Locate the cell with the specified text and output its (X, Y) center coordinate. 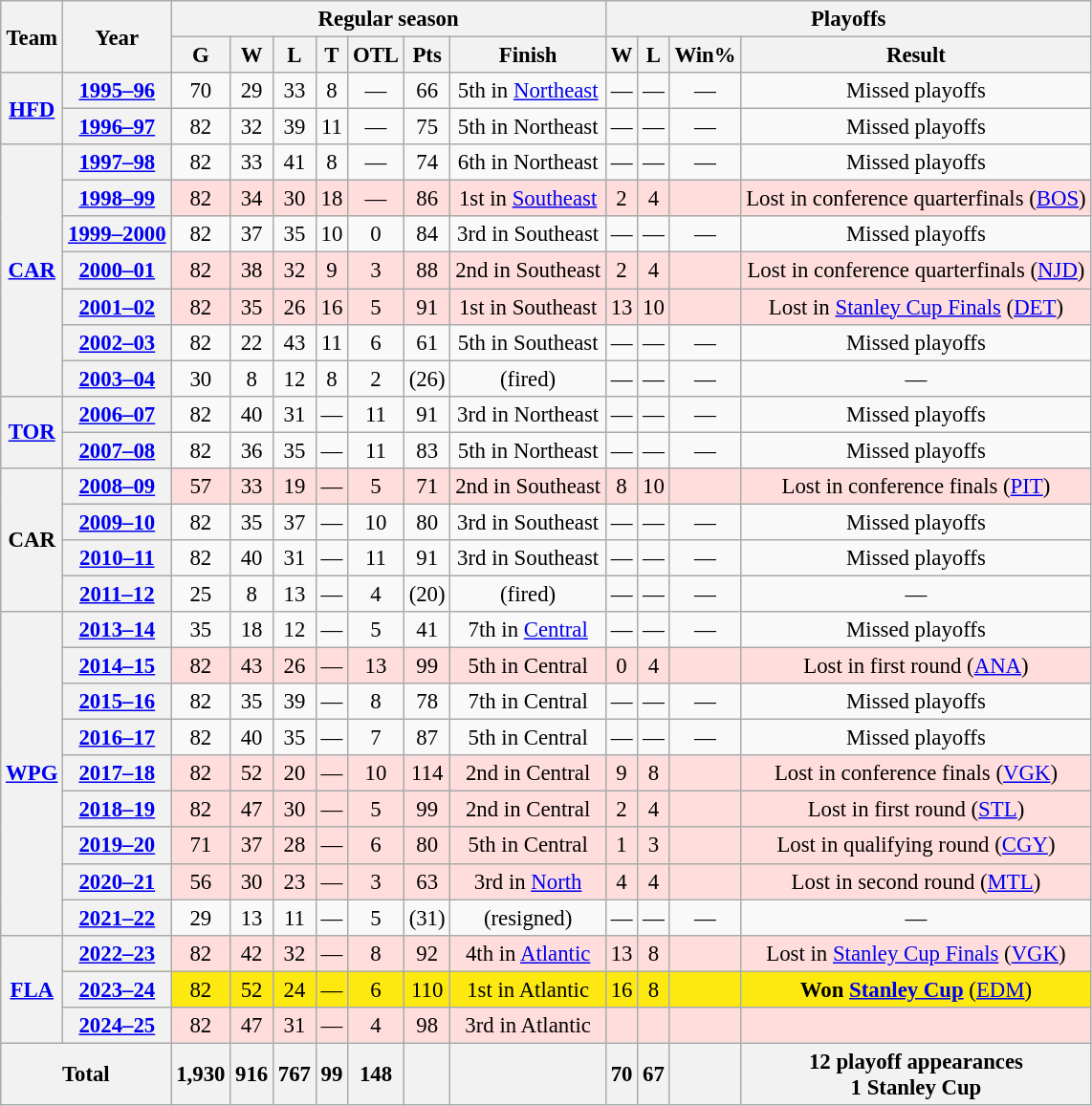
22 (252, 342)
114 (426, 773)
67 (654, 1074)
Lost in conference quarterfinals (NJD) (916, 271)
Lost in conference finals (VGK) (916, 773)
2007–08 (117, 450)
TOR (33, 432)
Win% (706, 55)
5th in Southeast (528, 342)
1st in Atlantic (528, 989)
1 (622, 846)
3rd in North (528, 881)
36 (252, 450)
23 (295, 881)
1999–2000 (117, 234)
FLA (33, 988)
57 (201, 487)
66 (426, 91)
83 (426, 450)
2008–09 (117, 487)
Lost in qualifying round (CGY) (916, 846)
3rd in Northeast (528, 414)
2017–18 (117, 773)
2021–22 (117, 918)
(31) (426, 918)
12 playoff appearances1 Stanley Cup (916, 1074)
Won Stanley Cup (EDM) (916, 989)
1997–98 (117, 163)
Team (33, 36)
20 (295, 773)
Finish (528, 55)
916 (252, 1074)
34 (252, 199)
42 (252, 953)
2009–10 (117, 522)
2011–12 (117, 594)
Lost in Stanley Cup Finals (VGK) (916, 953)
110 (426, 989)
87 (426, 738)
3rd in Atlantic (528, 1026)
1995–96 (117, 91)
2003–04 (117, 379)
2002–03 (117, 342)
1,930 (201, 1074)
Total (86, 1074)
2022–23 (117, 953)
88 (426, 271)
61 (426, 342)
2001–02 (117, 307)
HFD (33, 109)
2020–21 (117, 881)
Lost in first round (STL) (916, 810)
T (331, 55)
Lost in first round (ANA) (916, 666)
Lost in conference quarterfinals (BOS) (916, 199)
2024–25 (117, 1026)
6th in Northeast (528, 163)
(20) (426, 594)
Playoffs (848, 19)
G (201, 55)
Lost in conference finals (PIT) (916, 487)
1998–99 (117, 199)
Lost in second round (MTL) (916, 881)
2015–16 (117, 702)
19 (295, 487)
OTL (377, 55)
(resigned) (528, 918)
92 (426, 953)
2019–20 (117, 846)
75 (426, 127)
Lost in Stanley Cup Finals (DET) (916, 307)
2006–07 (117, 414)
1996–97 (117, 127)
2014–15 (117, 666)
98 (426, 1026)
28 (295, 846)
38 (252, 271)
24 (295, 989)
4th in Atlantic (528, 953)
86 (426, 199)
Year (117, 36)
25 (201, 594)
2016–17 (117, 738)
2000–01 (117, 271)
148 (377, 1074)
2010–11 (117, 558)
Result (916, 55)
767 (295, 1074)
2023–24 (117, 989)
Regular season (388, 19)
74 (426, 163)
2013–14 (117, 630)
(26) (426, 379)
63 (426, 881)
7 (377, 738)
Pts (426, 55)
84 (426, 234)
2018–19 (117, 810)
WPG (33, 773)
56 (201, 881)
78 (426, 702)
